Return the [x, y] coordinate for the center point of the cell that contains the specified text.  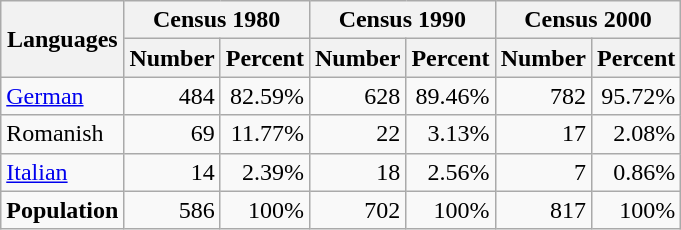
7 [543, 172]
Census 1990 [402, 20]
628 [357, 96]
22 [357, 134]
2.56% [450, 172]
Census 1980 [217, 20]
2.39% [264, 172]
3.13% [450, 134]
Census 2000 [588, 20]
18 [357, 172]
586 [172, 210]
17 [543, 134]
Romanish [62, 134]
11.77% [264, 134]
0.86% [636, 172]
2.08% [636, 134]
Population [62, 210]
69 [172, 134]
89.46% [450, 96]
German [62, 96]
82.59% [264, 96]
817 [543, 210]
484 [172, 96]
702 [357, 210]
Languages [62, 39]
14 [172, 172]
Italian [62, 172]
782 [543, 96]
95.72% [636, 96]
